Return (X, Y) of the center of cell containing provided text 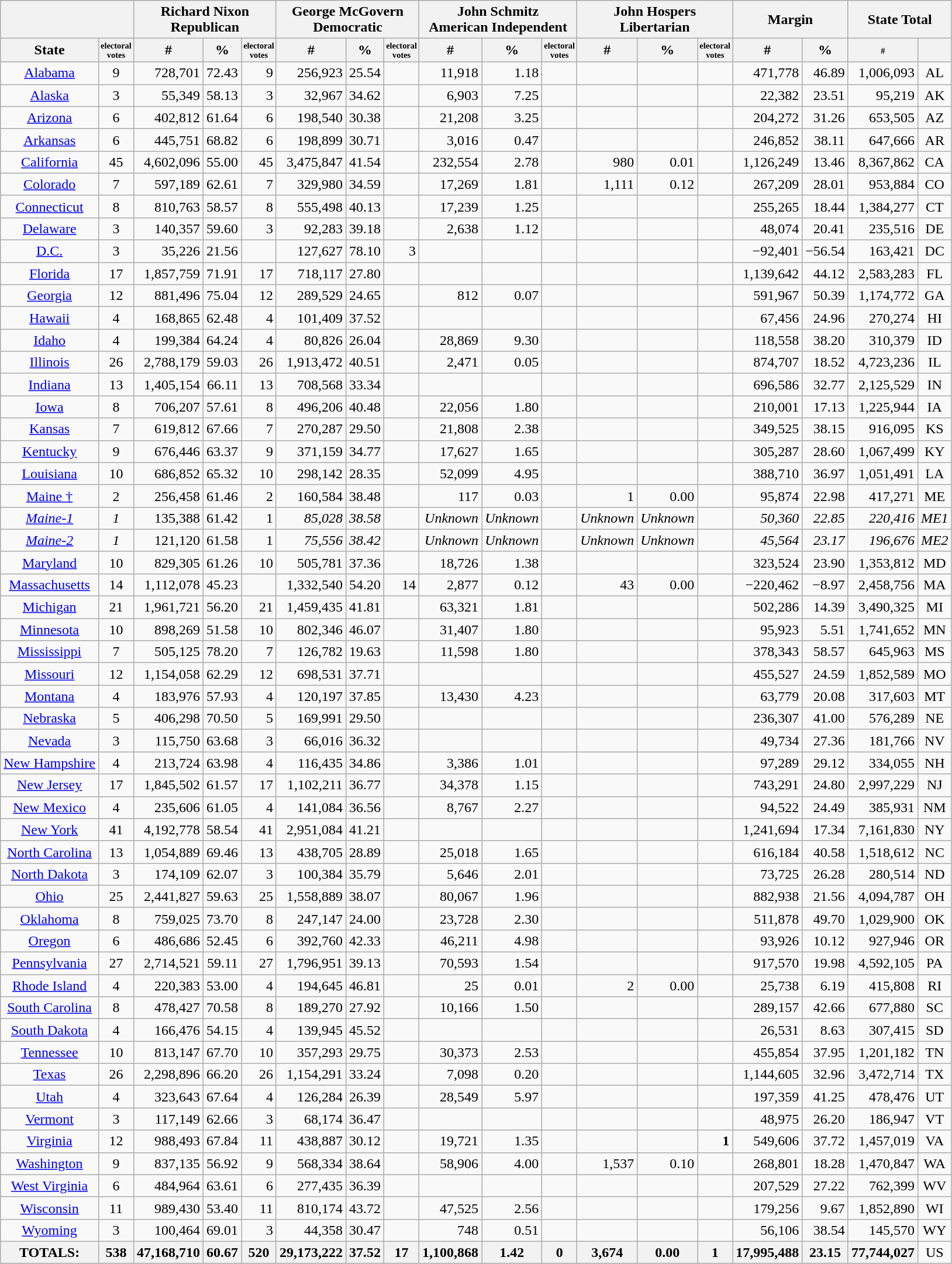
2,441,827 (168, 896)
2.56 (512, 1208)
2,638 (450, 229)
455,527 (767, 674)
37.95 (826, 1052)
349,525 (767, 429)
NC (934, 852)
1.18 (512, 73)
65.32 (222, 474)
1,225,944 (883, 407)
36.97 (826, 474)
210,001 (767, 407)
ME1 (934, 518)
267,209 (767, 184)
31.26 (826, 118)
549,606 (767, 1141)
415,808 (883, 986)
26.04 (365, 340)
Connecticut (50, 206)
26.39 (365, 1097)
45,564 (767, 540)
AZ (934, 118)
406,298 (168, 719)
298,142 (311, 474)
4,192,778 (168, 830)
Rhode Island (50, 986)
18.28 (826, 1163)
62.48 (222, 318)
New Jersey (50, 785)
438,705 (311, 852)
Margin (791, 20)
73.70 (222, 918)
728,701 (168, 73)
743,291 (767, 785)
59.60 (222, 229)
1,029,900 (883, 918)
AL (934, 73)
323,643 (168, 1097)
55.00 (222, 162)
17,627 (450, 451)
232,554 (450, 162)
1,470,847 (883, 1163)
1,961,721 (168, 607)
1,112,078 (168, 585)
US (934, 1252)
South Carolina (50, 1008)
2,583,283 (883, 274)
538 (116, 1252)
0.51 (512, 1230)
NH (934, 763)
54.20 (365, 585)
Florida (50, 274)
1,144,605 (767, 1075)
3,475,847 (311, 162)
471,778 (767, 73)
Montana (50, 696)
0.10 (668, 1163)
653,505 (883, 118)
DE (934, 229)
813,147 (168, 1052)
45.23 (222, 585)
18,726 (450, 562)
2,125,529 (883, 385)
5.97 (512, 1097)
KS (934, 429)
67.66 (222, 429)
49.70 (826, 918)
40.58 (826, 852)
Tennessee (50, 1052)
13.46 (826, 162)
17.34 (826, 830)
34.77 (365, 451)
1,459,435 (311, 607)
26.20 (826, 1119)
3,490,325 (883, 607)
−92,401 (767, 251)
181,766 (883, 741)
61.57 (222, 785)
John HospersLibertarian (655, 20)
MI (934, 607)
17.13 (826, 407)
77,744,027 (883, 1252)
IN (934, 385)
Kentucky (50, 451)
95,219 (883, 95)
163,421 (883, 251)
1,006,093 (883, 73)
25,738 (767, 986)
706,207 (168, 407)
748 (450, 1230)
837,135 (168, 1163)
47,168,710 (168, 1252)
38.07 (365, 896)
7,161,830 (883, 830)
WI (934, 1208)
66,016 (311, 741)
25,018 (450, 852)
6,903 (450, 95)
235,516 (883, 229)
1,126,249 (767, 162)
307,415 (883, 1030)
686,852 (168, 474)
34,378 (450, 785)
50.39 (826, 296)
1.12 (512, 229)
1,051,491 (883, 474)
2.78 (512, 162)
Arizona (50, 118)
1,154,058 (168, 674)
70,593 (450, 963)
73,725 (767, 874)
NV (934, 741)
Kansas (50, 429)
36.77 (365, 785)
24.65 (365, 296)
28,549 (450, 1097)
881,496 (168, 296)
63.68 (222, 741)
0.05 (512, 362)
59.11 (222, 963)
37.85 (365, 696)
7,098 (450, 1075)
371,159 (311, 451)
576,289 (883, 719)
57.61 (222, 407)
63.37 (222, 451)
1,457,019 (883, 1141)
268,801 (767, 1163)
56.20 (222, 607)
0 (560, 1252)
392,760 (311, 941)
199,384 (168, 340)
58.54 (222, 830)
305,287 (767, 451)
597,189 (168, 184)
Nevada (50, 741)
67.84 (222, 1141)
988,493 (168, 1141)
37.72 (826, 1141)
71.91 (222, 274)
State Total (899, 20)
67.70 (222, 1052)
38.42 (365, 540)
Maryland (50, 562)
115,750 (168, 741)
28.89 (365, 852)
PA (934, 963)
141,084 (311, 807)
30.38 (365, 118)
WY (934, 1230)
Hawaii (50, 318)
118,558 (767, 340)
28.60 (826, 451)
385,931 (883, 807)
FL (934, 274)
38.58 (365, 518)
51.58 (222, 630)
23.51 (826, 95)
22.85 (826, 518)
Minnesota (50, 630)
270,287 (311, 429)
4.98 (512, 941)
Mississippi (50, 652)
38.64 (365, 1163)
Alaska (50, 95)
62.07 (222, 874)
OK (934, 918)
882,938 (767, 896)
22,056 (450, 407)
23,728 (450, 918)
Delaware (50, 229)
75.04 (222, 296)
48,975 (767, 1119)
24.96 (826, 318)
SC (934, 1008)
39.18 (365, 229)
34.62 (365, 95)
2,997,229 (883, 785)
67.64 (222, 1097)
Indiana (50, 385)
1,857,759 (168, 274)
New York (50, 830)
505,125 (168, 652)
117 (450, 496)
18.52 (826, 362)
198,540 (311, 118)
47,525 (450, 1208)
7.25 (512, 95)
591,967 (767, 296)
VA (934, 1141)
2.01 (512, 874)
13,430 (450, 696)
DC (934, 251)
67,456 (767, 318)
24.49 (826, 807)
42.33 (365, 941)
4,723,236 (883, 362)
ID (934, 340)
State (50, 50)
27.80 (365, 274)
24.80 (826, 785)
TOTALS: (50, 1252)
2,788,179 (168, 362)
1.35 (512, 1141)
1,537 (607, 1163)
2.53 (512, 1052)
48,074 (767, 229)
478,427 (168, 1008)
30.47 (365, 1230)
NM (934, 807)
42.66 (826, 1008)
Nebraska (50, 719)
1,102,211 (311, 785)
Maine † (50, 496)
40.13 (365, 206)
Michigan (50, 607)
80,826 (311, 340)
23.17 (826, 540)
194,645 (311, 986)
Pennsylvania (50, 963)
MT (934, 696)
61.46 (222, 496)
95,923 (767, 630)
23.90 (826, 562)
0.03 (512, 496)
Maine-1 (50, 518)
97,289 (767, 763)
1,796,951 (311, 963)
9.30 (512, 340)
69.01 (222, 1230)
NJ (934, 785)
1,067,499 (883, 451)
927,946 (883, 941)
478,476 (883, 1097)
63.98 (222, 763)
179,256 (767, 1208)
204,272 (767, 118)
27.36 (826, 741)
2.38 (512, 429)
2,471 (450, 362)
186,947 (883, 1119)
26.28 (826, 874)
North Carolina (50, 852)
North Dakota (50, 874)
989,430 (168, 1208)
66.20 (222, 1075)
1,913,472 (311, 362)
LA (934, 474)
24.00 (365, 918)
IA (934, 407)
56,106 (767, 1230)
34.59 (365, 184)
John SchmitzAmerican Independent (498, 20)
1,518,612 (883, 852)
19,721 (450, 1141)
1,241,694 (767, 830)
WA (934, 1163)
270,274 (883, 318)
1,558,889 (311, 896)
75,556 (311, 540)
168,865 (168, 318)
35,226 (168, 251)
CT (934, 206)
38.48 (365, 496)
17,995,488 (767, 1252)
417,271 (883, 496)
5,646 (450, 874)
Alabama (50, 73)
140,357 (168, 229)
62.29 (222, 674)
57.93 (222, 696)
1,852,890 (883, 1208)
220,416 (883, 518)
3,016 (450, 140)
ND (934, 874)
9.67 (826, 1208)
54.15 (222, 1030)
1,384,277 (883, 206)
46.89 (826, 73)
126,782 (311, 652)
1,201,182 (883, 1052)
Idaho (50, 340)
40.51 (365, 362)
317,603 (883, 696)
677,880 (883, 1008)
Vermont (50, 1119)
14.39 (826, 607)
43 (607, 585)
698,531 (311, 674)
61.26 (222, 562)
4.00 (512, 1163)
66.11 (222, 385)
West Virginia (50, 1186)
55,349 (168, 95)
100,464 (168, 1230)
49,734 (767, 741)
220,383 (168, 986)
4.95 (512, 474)
197,359 (767, 1097)
21,208 (450, 118)
41.54 (365, 162)
235,606 (168, 807)
445,751 (168, 140)
52.45 (222, 941)
247,147 (311, 918)
810,174 (311, 1208)
TN (934, 1052)
917,570 (767, 963)
36.32 (365, 741)
Louisiana (50, 474)
2,714,521 (168, 963)
George McGovernDemocratic (347, 20)
30.71 (365, 140)
1,353,812 (883, 562)
32.77 (826, 385)
17,269 (450, 184)
256,923 (311, 73)
127,627 (311, 251)
762,399 (883, 1186)
1,111 (607, 184)
93,926 (767, 941)
AR (934, 140)
980 (607, 162)
27.92 (365, 1008)
IL (934, 362)
69.46 (222, 852)
101,409 (311, 318)
46,211 (450, 941)
236,307 (767, 719)
0.47 (512, 140)
Utah (50, 1097)
VT (934, 1119)
1.15 (512, 785)
11,918 (450, 73)
52,099 (450, 474)
SD (934, 1030)
207,529 (767, 1186)
OR (934, 941)
334,055 (883, 763)
160,584 (311, 496)
46.81 (365, 986)
Richard NixonRepublican (205, 20)
39.13 (365, 963)
0.20 (512, 1075)
ME2 (934, 540)
63,779 (767, 696)
56.92 (222, 1163)
GA (934, 296)
117,149 (168, 1119)
46.07 (365, 630)
26,531 (767, 1030)
38.11 (826, 140)
10.12 (826, 941)
53.00 (222, 986)
29,173,222 (311, 1252)
MN (934, 630)
95,874 (767, 496)
100,384 (311, 874)
MS (934, 652)
28,869 (450, 340)
802,346 (311, 630)
MO (934, 674)
402,812 (168, 118)
388,710 (767, 474)
29.75 (365, 1052)
70.58 (222, 1008)
OH (934, 896)
329,980 (311, 184)
213,724 (168, 763)
511,878 (767, 918)
139,945 (311, 1030)
829,305 (168, 562)
486,686 (168, 941)
45.52 (365, 1030)
78.10 (365, 251)
502,286 (767, 607)
126,284 (311, 1097)
22.98 (826, 496)
505,781 (311, 562)
68.82 (222, 140)
63,321 (450, 607)
58.13 (222, 95)
NY (934, 830)
59.03 (222, 362)
2.27 (512, 807)
64.24 (222, 340)
1,154,291 (311, 1075)
44,358 (311, 1230)
1,741,652 (883, 630)
520 (259, 1252)
Colorado (50, 184)
10,166 (450, 1008)
43.72 (365, 1208)
36.47 (365, 1119)
MD (934, 562)
38.54 (826, 1230)
196,676 (883, 540)
718,117 (311, 274)
CA (934, 162)
19.63 (365, 652)
696,586 (767, 385)
25.54 (365, 73)
116,435 (311, 763)
35.79 (365, 874)
1,405,154 (168, 385)
NE (934, 719)
169,991 (311, 719)
Texas (50, 1075)
62.66 (222, 1119)
898,269 (168, 630)
810,763 (168, 206)
Illinois (50, 362)
Washington (50, 1163)
40.48 (365, 407)
Iowa (50, 407)
41.21 (365, 830)
94,522 (767, 807)
759,025 (168, 918)
CO (934, 184)
3,674 (607, 1252)
Virginia (50, 1141)
1,174,772 (883, 296)
70.50 (222, 719)
135,388 (168, 518)
80,067 (450, 896)
120,197 (311, 696)
1.38 (512, 562)
874,707 (767, 362)
−8.97 (826, 585)
72.43 (222, 73)
555,498 (311, 206)
438,887 (311, 1141)
Wyoming (50, 1230)
8,367,862 (883, 162)
78.20 (222, 652)
647,666 (883, 140)
ME (934, 496)
38.20 (826, 340)
Oklahoma (50, 918)
8,767 (450, 807)
1.54 (512, 963)
18.44 (826, 206)
Maine-2 (50, 540)
1,852,589 (883, 674)
37.36 (365, 562)
2,951,084 (311, 830)
37.71 (365, 674)
Ohio (50, 896)
1.96 (512, 896)
34.86 (365, 763)
1.25 (512, 206)
33.24 (365, 1075)
California (50, 162)
58,906 (450, 1163)
121,120 (168, 540)
1.01 (512, 763)
496,206 (311, 407)
1,100,868 (450, 1252)
183,976 (168, 696)
38.15 (826, 429)
53.40 (222, 1208)
166,476 (168, 1030)
1,845,502 (168, 785)
−56.54 (826, 251)
27.22 (826, 1186)
South Dakota (50, 1030)
62.61 (222, 184)
616,184 (767, 852)
198,899 (311, 140)
3.25 (512, 118)
UT (934, 1097)
32,967 (311, 95)
255,265 (767, 206)
1,139,642 (767, 274)
0.07 (512, 296)
568,334 (311, 1163)
New Mexico (50, 807)
−220,462 (767, 585)
41.00 (826, 719)
484,964 (168, 1186)
708,568 (311, 385)
60.67 (222, 1252)
3,472,714 (883, 1075)
289,529 (311, 296)
1,054,889 (168, 852)
676,446 (168, 451)
2,877 (450, 585)
645,963 (883, 652)
Arkansas (50, 140)
63.61 (222, 1186)
36.56 (365, 807)
61.05 (222, 807)
D.C. (50, 251)
23.15 (826, 1252)
30,373 (450, 1052)
30.12 (365, 1141)
17,239 (450, 206)
41.81 (365, 607)
1.50 (512, 1008)
6.19 (826, 986)
33.34 (365, 385)
44.12 (826, 274)
61.42 (222, 518)
145,570 (883, 1230)
812 (450, 296)
19.98 (826, 963)
MA (934, 585)
4.23 (512, 696)
Oregon (50, 941)
11,598 (450, 652)
WV (934, 1186)
289,157 (767, 1008)
22,382 (767, 95)
TX (934, 1075)
619,812 (168, 429)
174,109 (168, 874)
Wisconsin (50, 1208)
21,808 (450, 429)
20.08 (826, 696)
2.30 (512, 918)
32.96 (826, 1075)
953,884 (883, 184)
1.42 (512, 1252)
256,458 (168, 496)
59.63 (222, 896)
41.25 (826, 1097)
KY (934, 451)
Georgia (50, 296)
4,602,096 (168, 162)
28.01 (826, 184)
323,524 (767, 562)
189,270 (311, 1008)
916,095 (883, 429)
246,852 (767, 140)
4,094,787 (883, 896)
5.51 (826, 630)
277,435 (311, 1186)
New Hampshire (50, 763)
24.59 (826, 674)
AK (934, 95)
68,174 (311, 1119)
61.64 (222, 118)
92,283 (311, 229)
8.63 (826, 1030)
378,343 (767, 652)
RI (934, 986)
20.41 (826, 229)
455,854 (767, 1052)
28.35 (365, 474)
Massachusetts (50, 585)
85,028 (311, 518)
310,379 (883, 340)
31,407 (450, 630)
2,458,756 (883, 585)
4,592,105 (883, 963)
Missouri (50, 674)
357,293 (311, 1052)
50,360 (767, 518)
1,332,540 (311, 585)
29.12 (826, 763)
280,514 (883, 874)
36.39 (365, 1186)
2,298,896 (168, 1075)
HI (934, 318)
61.58 (222, 540)
3,386 (450, 763)
